Identify which cell holds the provided text, then report its (X, Y) central coordinate. 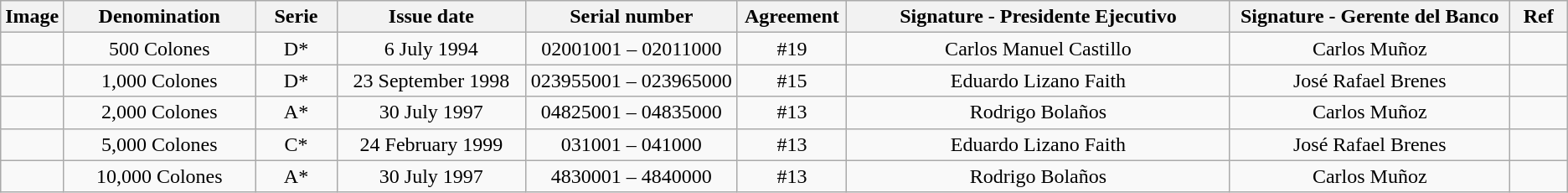
500 Colones (159, 49)
10,000 Colones (159, 176)
6 July 1994 (431, 49)
Issue date (431, 17)
2,000 Colones (159, 112)
Carlos Manuel Castillo (1039, 49)
#15 (792, 81)
Serie (297, 17)
031001 – 041000 (632, 144)
#19 (792, 49)
Denomination (159, 17)
23 September 1998 (431, 81)
4830001 – 4840000 (632, 176)
Ref (1538, 17)
Signature - Presidente Ejecutivo (1039, 17)
023955001 – 023965000 (632, 81)
Agreement (792, 17)
02001001 – 02011000 (632, 49)
C* (297, 144)
Signature - Gerente del Banco (1369, 17)
Image (32, 17)
04825001 – 04835000 (632, 112)
Serial number (632, 17)
5,000 Colones (159, 144)
1,000 Colones (159, 81)
24 February 1999 (431, 144)
